Search for the cell housing the specified text and yield its [X, Y] center coordinate. 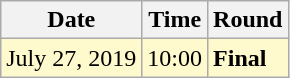
July 27, 2019 [72, 58]
Round [248, 20]
Date [72, 20]
Final [248, 58]
Time [175, 20]
10:00 [175, 58]
